Output the (x, y) coordinate of the center of the cell containing the given text.  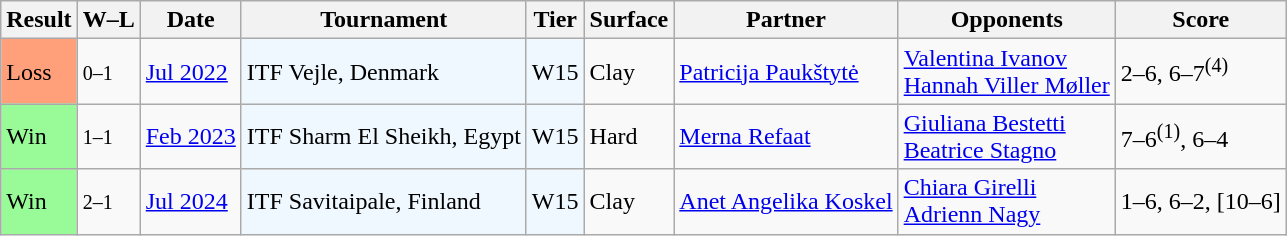
Anet Angelika Koskel (786, 202)
Patricija Paukštytė (786, 72)
1–6, 6–2, [10–6] (1200, 202)
Hard (629, 136)
W–L (108, 20)
7–6(1), 6–4 (1200, 136)
Surface (629, 20)
Tournament (384, 20)
Date (190, 20)
ITF Savitaipale, Finland (384, 202)
0–1 (108, 72)
1–1 (108, 136)
ITF Vejle, Denmark (384, 72)
Chiara Girelli Adrienn Nagy (1006, 202)
2–6, 6–7(4) (1200, 72)
Jul 2024 (190, 202)
Giuliana Bestetti Beatrice Stagno (1006, 136)
Loss (39, 72)
Feb 2023 (190, 136)
Valentina Ivanov Hannah Viller Møller (1006, 72)
ITF Sharm El Sheikh, Egypt (384, 136)
2–1 (108, 202)
Merna Refaat (786, 136)
Partner (786, 20)
Opponents (1006, 20)
Score (1200, 20)
Jul 2022 (190, 72)
Tier (555, 20)
Result (39, 20)
